For the text-containing cell, return its midpoint in [X, Y] coordinate format. 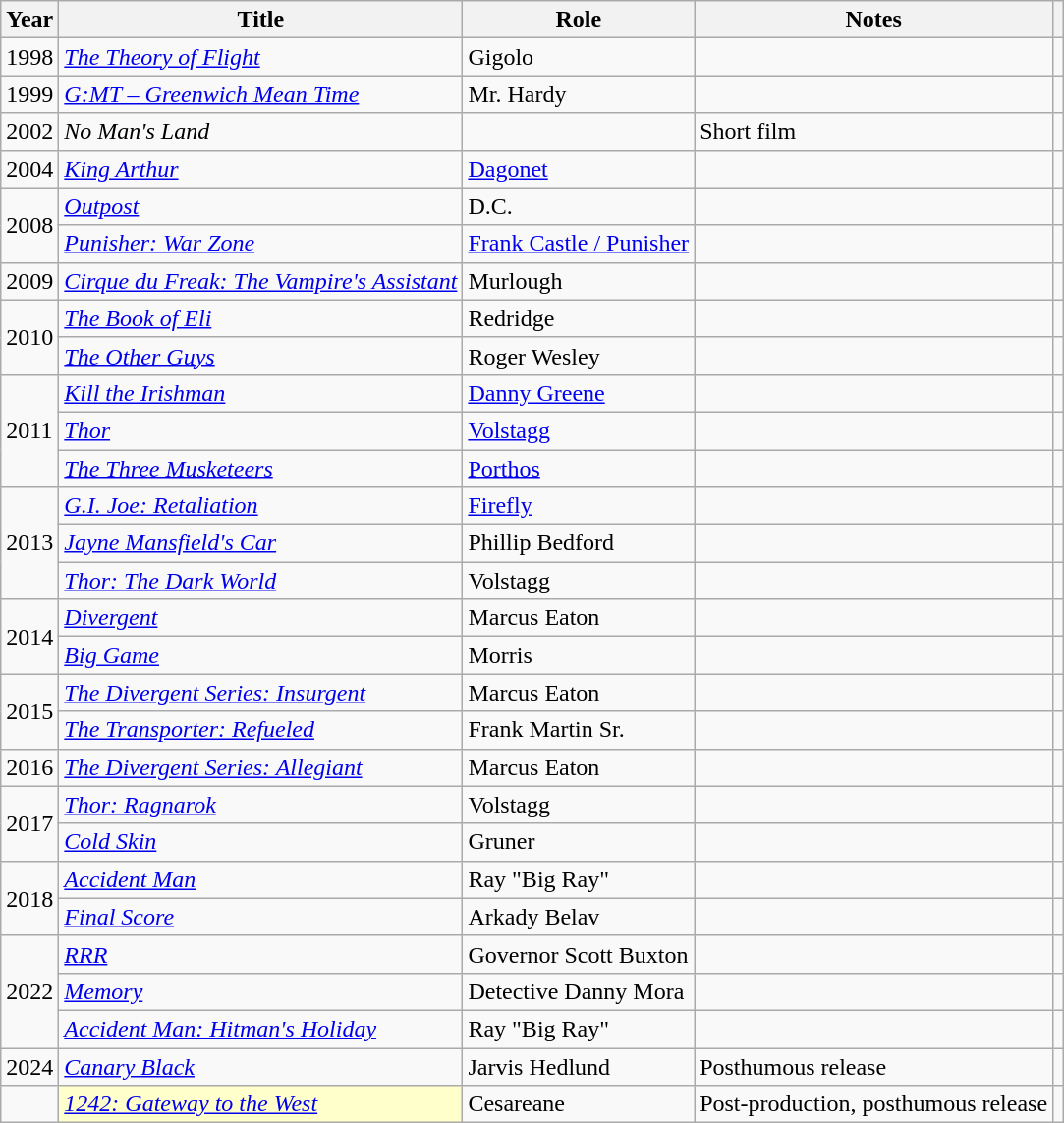
Redridge [579, 318]
The Divergent Series: Insurgent [261, 693]
Cold Skin [261, 842]
Year [29, 20]
Short film [874, 132]
Post-production, posthumous release [874, 1104]
2010 [29, 337]
Gigolo [579, 57]
Gruner [579, 842]
2011 [29, 430]
Governor Scott Buxton [579, 954]
Role [579, 20]
Final Score [261, 917]
Title [261, 20]
Thor: Ragnarok [261, 805]
Cirque du Freak: The Vampire's Assistant [261, 281]
2017 [29, 823]
King Arthur [261, 169]
Thor: The Dark World [261, 581]
Accident Man [261, 879]
Cesareane [579, 1104]
2014 [29, 637]
Phillip Bedford [579, 543]
2015 [29, 711]
Dagonet [579, 169]
2016 [29, 767]
Kill the Irishman [261, 393]
2002 [29, 132]
2013 [29, 543]
Frank Martin Sr. [579, 730]
No Man's Land [261, 132]
Accident Man: Hitman's Holiday [261, 1029]
1998 [29, 57]
Morris [579, 655]
The Theory of Flight [261, 57]
Firefly [579, 506]
Mr. Hardy [579, 94]
2024 [29, 1066]
Porthos [579, 469]
Posthumous release [874, 1066]
The Divergent Series: Allegiant [261, 767]
2004 [29, 169]
G.I. Joe: Retaliation [261, 506]
Punisher: War Zone [261, 244]
2018 [29, 898]
1999 [29, 94]
Arkady Belav [579, 917]
Big Game [261, 655]
Roger Wesley [579, 356]
Divergent [261, 618]
The Transporter: Refueled [261, 730]
2022 [29, 991]
Notes [874, 20]
1242: Gateway to the West [261, 1104]
Memory [261, 991]
2008 [29, 225]
D.C. [579, 206]
Jayne Mansfield's Car [261, 543]
2009 [29, 281]
Detective Danny Mora [579, 991]
Danny Greene [579, 393]
Murlough [579, 281]
The Three Musketeers [261, 469]
Thor [261, 430]
The Book of Eli [261, 318]
Frank Castle / Punisher [579, 244]
Outpost [261, 206]
Jarvis Hedlund [579, 1066]
The Other Guys [261, 356]
Canary Black [261, 1066]
RRR [261, 954]
G:MT – Greenwich Mean Time [261, 94]
